Find where the given text appears and provide that cell's center as [X, Y] coordinate. 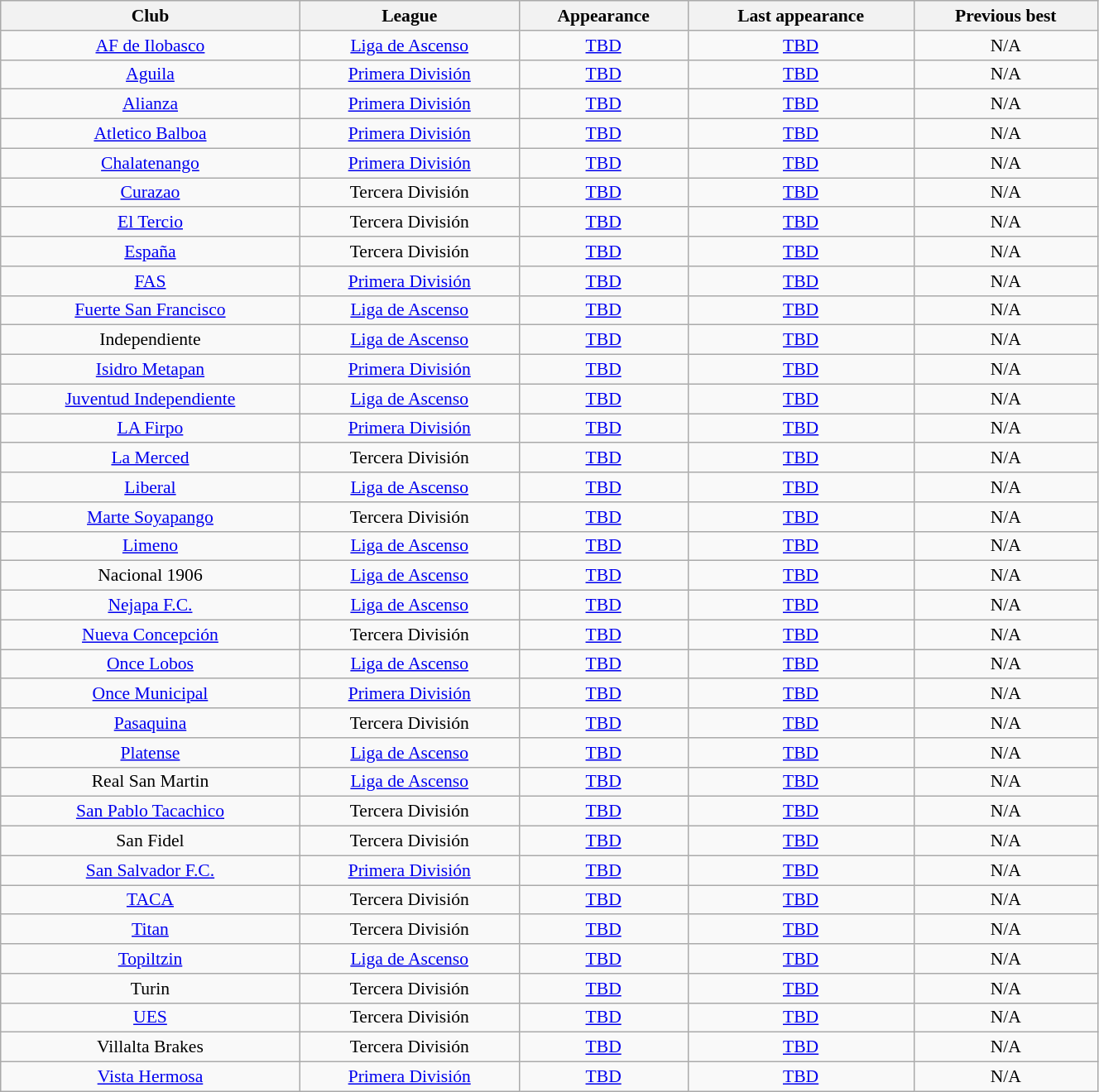
Appearance [603, 16]
FAS [151, 281]
TACA [151, 900]
Nacional 1906 [151, 576]
España [151, 251]
AF de Ilobasco [151, 45]
San Fidel [151, 841]
Liberal [151, 487]
Platense [151, 753]
Topiltzin [151, 959]
San Salvador F.C. [151, 870]
Atletico Balboa [151, 134]
El Tercio [151, 223]
Alianza [151, 104]
San Pablo Tacachico [151, 812]
Real San Martin [151, 782]
Independiente [151, 340]
Juventud Independiente [151, 399]
Nueva Concepción [151, 635]
Pasaquina [151, 723]
Last appearance [801, 16]
Once Municipal [151, 694]
Aguila [151, 74]
LA Firpo [151, 429]
Previous best [1005, 16]
Vista Hermosa [151, 1077]
Nejapa F.C. [151, 606]
Club [151, 16]
Chalatenango [151, 163]
Villalta Brakes [151, 1047]
La Merced [151, 458]
Titan [151, 930]
Turin [151, 989]
League [409, 16]
Fuerte San Francisco [151, 310]
Limeno [151, 546]
Isidro Metapan [151, 370]
Marte Soyapango [151, 517]
UES [151, 1018]
Once Lobos [151, 664]
Curazao [151, 193]
